Search for the cell housing the specified text and yield its (X, Y) center coordinate. 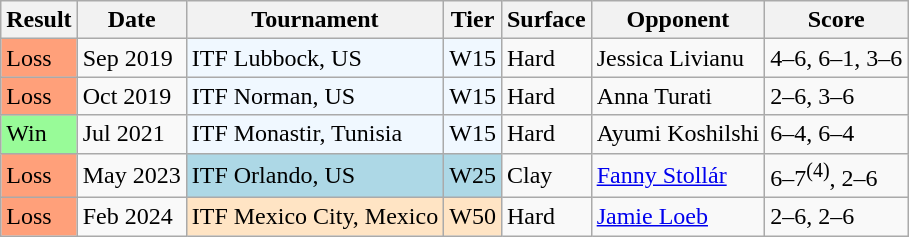
Jessica Livianu (678, 58)
Score (836, 20)
Clay (546, 176)
Jamie Loeb (678, 217)
Date (132, 20)
ITF Norman, US (314, 96)
Surface (546, 20)
Tournament (314, 20)
Oct 2019 (132, 96)
ITF Mexico City, Mexico (314, 217)
4–6, 6–1, 3–6 (836, 58)
6–7(4), 2–6 (836, 176)
Result (39, 20)
ITF Orlando, US (314, 176)
Fanny Stollár (678, 176)
W50 (473, 217)
ITF Lubbock, US (314, 58)
W25 (473, 176)
Jul 2021 (132, 134)
Anna Turati (678, 96)
May 2023 (132, 176)
Win (39, 134)
6–4, 6–4 (836, 134)
Ayumi Koshilshi (678, 134)
Feb 2024 (132, 217)
Sep 2019 (132, 58)
Tier (473, 20)
Opponent (678, 20)
2–6, 3–6 (836, 96)
ITF Monastir, Tunisia (314, 134)
2–6, 2–6 (836, 217)
